Extract the (x, y) coordinate from the center of the cell holding the provided text.  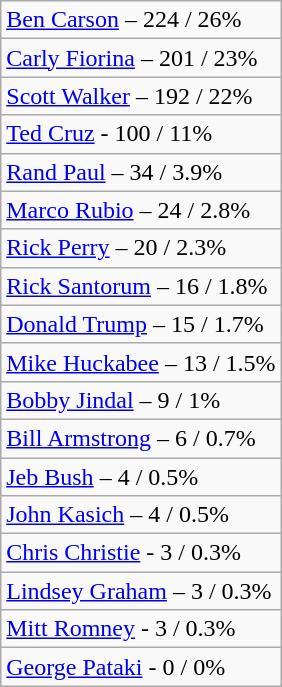
Bill Armstrong – 6 / 0.7% (141, 438)
Donald Trump – 15 / 1.7% (141, 324)
Ted Cruz - 100 / 11% (141, 134)
Scott Walker – 192 / 22% (141, 96)
Rick Santorum – 16 / 1.8% (141, 286)
Jeb Bush – 4 / 0.5% (141, 477)
Mike Huckabee – 13 / 1.5% (141, 362)
Rick Perry – 20 / 2.3% (141, 248)
John Kasich – 4 / 0.5% (141, 515)
Lindsey Graham – 3 / 0.3% (141, 591)
Marco Rubio – 24 / 2.8% (141, 210)
George Pataki - 0 / 0% (141, 667)
Bobby Jindal – 9 / 1% (141, 400)
Rand Paul – 34 / 3.9% (141, 172)
Ben Carson – 224 / 26% (141, 20)
Carly Fiorina – 201 / 23% (141, 58)
Chris Christie - 3 / 0.3% (141, 553)
Mitt Romney - 3 / 0.3% (141, 629)
